Scan for the cell matching the given text and deliver its (x, y) coordinate at center. 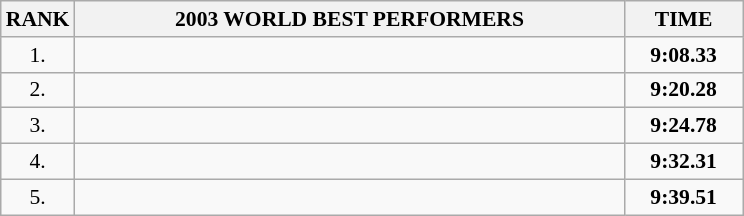
2003 WORLD BEST PERFORMERS (349, 19)
4. (38, 162)
9:24.78 (684, 126)
3. (38, 126)
RANK (38, 19)
9:08.33 (684, 55)
1. (38, 55)
9:32.31 (684, 162)
5. (38, 197)
9:39.51 (684, 197)
9:20.28 (684, 90)
2. (38, 90)
TIME (684, 19)
